Extract the (x, y) coordinate from the center of the cell holding the provided text.  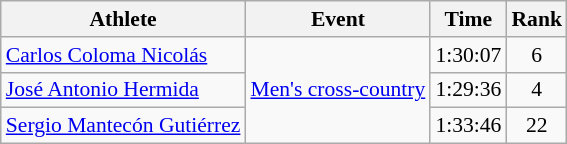
Rank (536, 19)
Carlos Coloma Nicolás (124, 55)
1:30:07 (468, 55)
Men's cross-country (338, 90)
Event (338, 19)
1:29:36 (468, 90)
Sergio Mantecón Gutiérrez (124, 126)
Athlete (124, 19)
Time (468, 19)
6 (536, 55)
José Antonio Hermida (124, 90)
4 (536, 90)
1:33:46 (468, 126)
22 (536, 126)
